From the cell containing the given text, extract its center point as [x, y] coordinate. 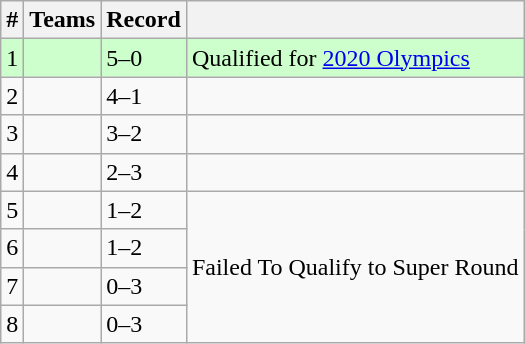
Record [144, 20]
Failed To Qualify to Super Round [355, 267]
5 [12, 210]
# [12, 20]
5–0 [144, 58]
4–1 [144, 96]
Qualified for 2020 Olympics [355, 58]
6 [12, 248]
Teams [62, 20]
2–3 [144, 172]
7 [12, 286]
2 [12, 96]
4 [12, 172]
8 [12, 324]
3–2 [144, 134]
3 [12, 134]
1 [12, 58]
